Pinpoint the cell where the given text exists, returning its (x, y) midpoint coordinate. 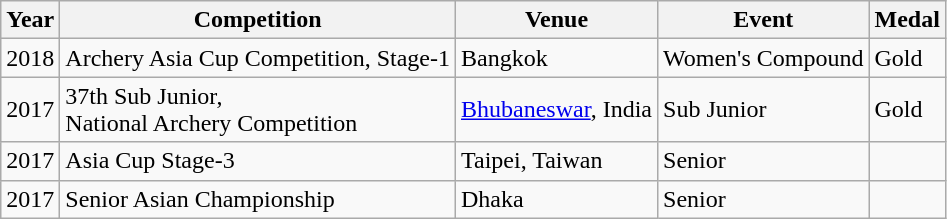
Dhaka (556, 199)
Venue (556, 20)
37th Sub Junior,National Archery Competition (258, 110)
Asia Cup Stage-3 (258, 161)
Women's Compound (764, 58)
Bangkok (556, 58)
Competition (258, 20)
Taipei, Taiwan (556, 161)
Sub Junior (764, 110)
Archery Asia Cup Competition, Stage-1 (258, 58)
Event (764, 20)
Bhubaneswar, India (556, 110)
Year (30, 20)
2018 (30, 58)
Medal (907, 20)
Senior Asian Championship (258, 199)
